Determine the [X, Y] coordinate at the center of the cell enclosing the given text.  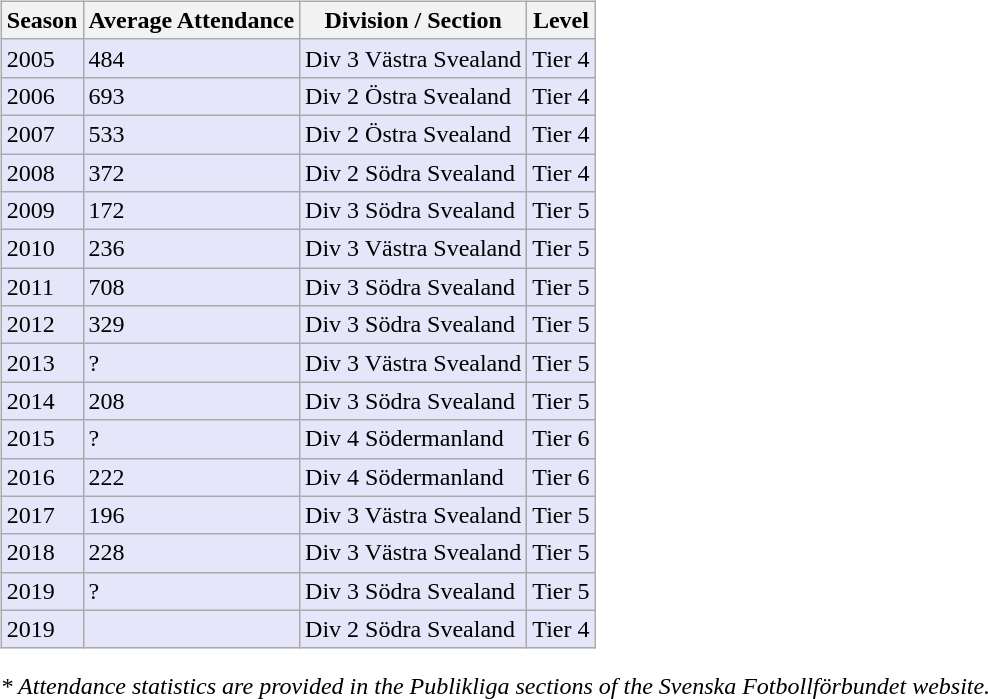
2007 [42, 134]
196 [192, 515]
2013 [42, 363]
2011 [42, 287]
Division / Section [414, 20]
2014 [42, 401]
2018 [42, 553]
2005 [42, 58]
2010 [42, 249]
2006 [42, 96]
329 [192, 325]
228 [192, 553]
372 [192, 173]
2016 [42, 477]
208 [192, 401]
172 [192, 211]
708 [192, 287]
2012 [42, 325]
236 [192, 249]
484 [192, 58]
693 [192, 96]
533 [192, 134]
Level [561, 20]
222 [192, 477]
2009 [42, 211]
Season [42, 20]
2015 [42, 439]
2008 [42, 173]
Average Attendance [192, 20]
2017 [42, 515]
